Pinpoint the cell where the given text exists, returning its [x, y] midpoint coordinate. 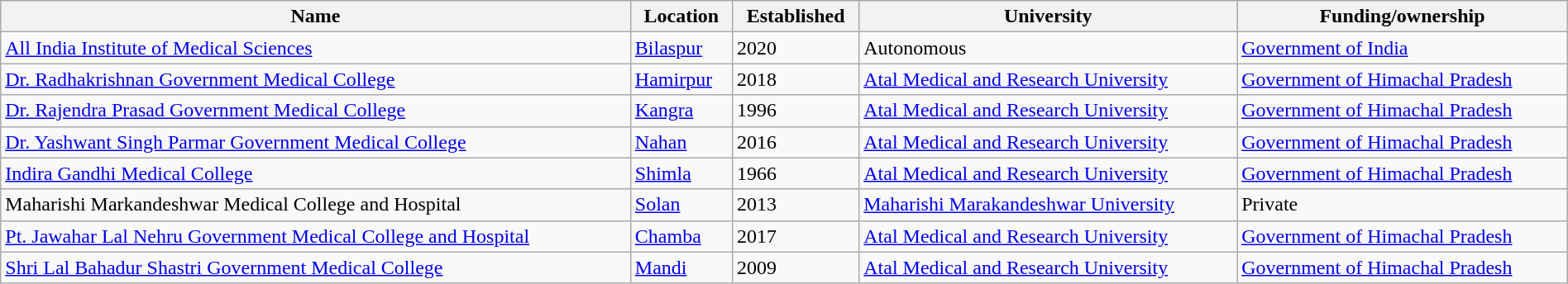
Hamirpur [681, 79]
Funding/ownership [1403, 17]
2018 [796, 79]
Mandi [681, 267]
1966 [796, 173]
Dr. Yashwant Singh Parmar Government Medical College [316, 142]
Name [316, 17]
Solan [681, 205]
Autonomous [1049, 48]
Dr. Rajendra Prasad Government Medical College [316, 111]
University [1049, 17]
Pt. Jawahar Lal Nehru Government Medical College and Hospital [316, 236]
2020 [796, 48]
Kangra [681, 111]
Chamba [681, 236]
Dr. Radhakrishnan Government Medical College [316, 79]
Indira Gandhi Medical College [316, 173]
Shri Lal Bahadur Shastri Government Medical College [316, 267]
Shimla [681, 173]
Maharishi Markandeshwar Medical College and Hospital [316, 205]
Government of India [1403, 48]
Maharishi Marakandeshwar University [1049, 205]
1996 [796, 111]
Location [681, 17]
Bilaspur [681, 48]
2013 [796, 205]
Nahan [681, 142]
Established [796, 17]
2016 [796, 142]
All India Institute of Medical Sciences [316, 48]
2009 [796, 267]
2017 [796, 236]
Private [1403, 205]
